Locate the cell with the specified text and output its (X, Y) center coordinate. 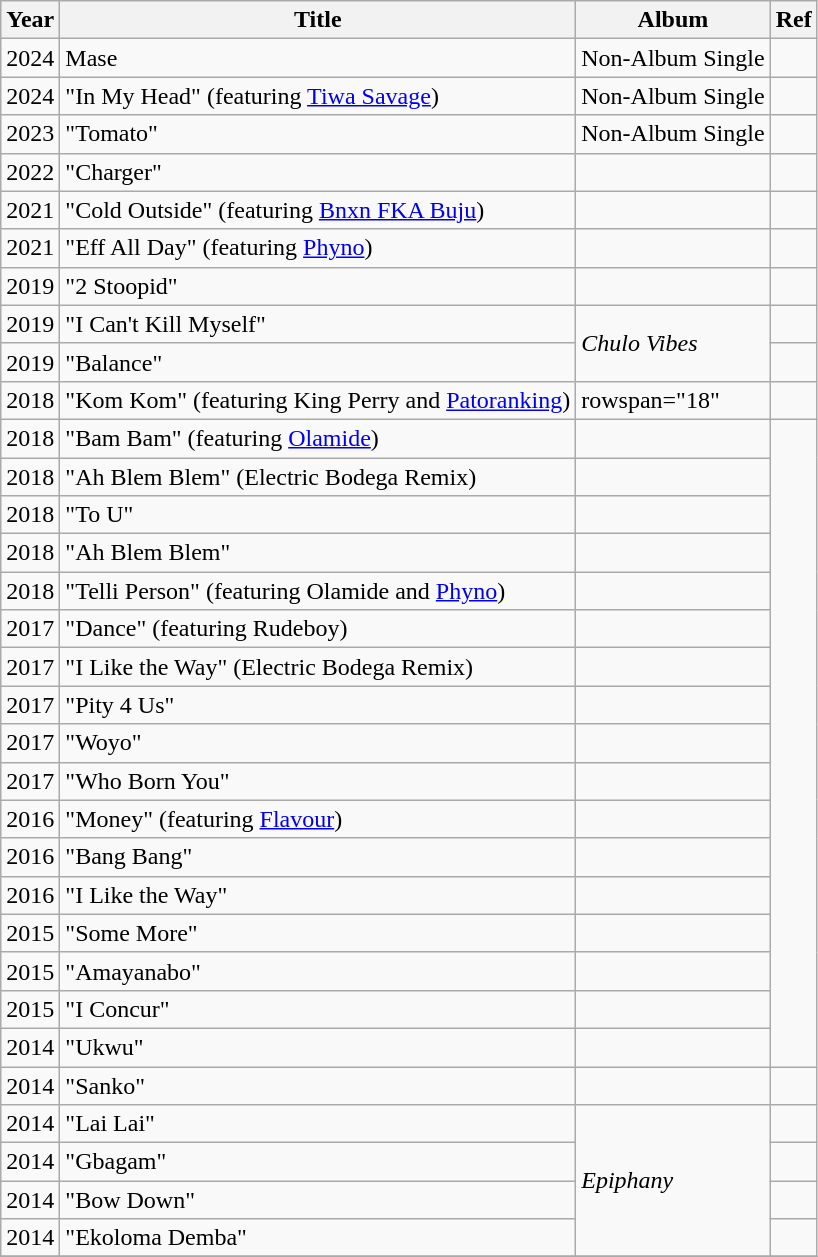
Year (30, 20)
rowspan="18" (673, 400)
"Cold Outside" (featuring Bnxn FKA Buju) (318, 210)
"Sanko" (318, 1085)
"Ukwu" (318, 1047)
"I Like the Way" (Electric Bodega Remix) (318, 667)
"Bam Bam" (featuring Olamide) (318, 438)
Mase (318, 58)
"In My Head" (featuring Tiwa Savage) (318, 96)
"Ekoloma Demba" (318, 1238)
"Who Born You" (318, 781)
Ref (794, 20)
2022 (30, 172)
"Telli Person" (featuring Olamide and Phyno) (318, 591)
"To U" (318, 515)
"Kom Kom" (featuring King Perry and Patoranking) (318, 400)
"Woyo" (318, 743)
"Lai Lai" (318, 1124)
"Bow Down" (318, 1200)
Epiphany (673, 1181)
"Some More" (318, 933)
"Amayanabo" (318, 971)
"Dance" (featuring Rudeboy) (318, 629)
Title (318, 20)
Chulo Vibes (673, 343)
"Tomato" (318, 134)
"I Can't Kill Myself" (318, 324)
"Pity 4 Us" (318, 705)
2023 (30, 134)
"Balance" (318, 362)
"Gbagam" (318, 1162)
"Ah Blem Blem" (Electric Bodega Remix) (318, 477)
"2 Stoopid" (318, 286)
"Bang Bang" (318, 857)
"Money" (featuring Flavour) (318, 819)
"Ah Blem Blem" (318, 553)
"Eff All Day" (featuring Phyno) (318, 248)
"I Concur" (318, 1009)
"I Like the Way" (318, 895)
Album (673, 20)
"Charger" (318, 172)
